Determine the [X, Y] coordinate at the center of the cell enclosing the given text.  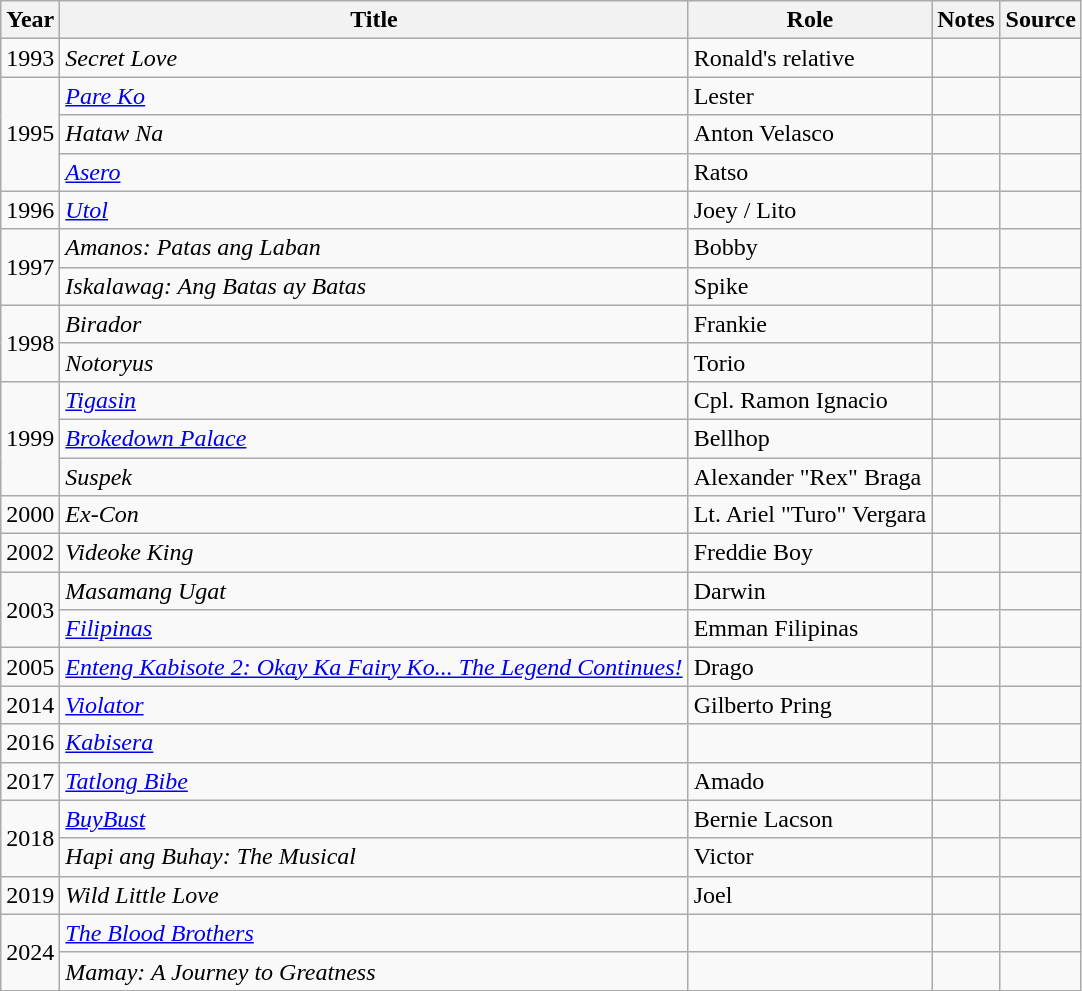
BuyBust [374, 819]
2018 [30, 838]
The Blood Brothers [374, 933]
Tigasin [374, 400]
1997 [30, 267]
Brokedown Palace [374, 438]
Role [810, 20]
Drago [810, 667]
Iskalawag: Ang Batas ay Batas [374, 286]
Anton Velasco [810, 134]
Frankie [810, 324]
Torio [810, 362]
Victor [810, 857]
Bobby [810, 248]
Notes [966, 20]
Bernie Lacson [810, 819]
Freddie Boy [810, 553]
Pare Ko [374, 96]
Masamang Ugat [374, 591]
2014 [30, 705]
1993 [30, 58]
Year [30, 20]
2019 [30, 895]
Violator [374, 705]
Joel [810, 895]
Amado [810, 781]
Lt. Ariel "Turo" Vergara [810, 515]
Wild Little Love [374, 895]
2017 [30, 781]
1996 [30, 210]
Ex-Con [374, 515]
Ronald's relative [810, 58]
Title [374, 20]
Birador [374, 324]
Lester [810, 96]
Suspek [374, 477]
2002 [30, 553]
Joey / Lito [810, 210]
Enteng Kabisote 2: Okay Ka Fairy Ko... The Legend Continues! [374, 667]
2016 [30, 743]
Source [1040, 20]
Tatlong Bibe [374, 781]
1998 [30, 343]
Hataw Na [374, 134]
Emman Filipinas [810, 629]
Secret Love [374, 58]
Ratso [810, 172]
Notoryus [374, 362]
2000 [30, 515]
Bellhop [810, 438]
Utol [374, 210]
Gilberto Pring [810, 705]
Filipinas [374, 629]
Kabisera [374, 743]
Amanos: Patas ang Laban [374, 248]
Hapi ang Buhay: The Musical [374, 857]
Alexander "Rex" Braga [810, 477]
Asero [374, 172]
1999 [30, 438]
Cpl. Ramon Ignacio [810, 400]
2003 [30, 610]
2005 [30, 667]
1995 [30, 134]
Videoke King [374, 553]
2024 [30, 952]
Spike [810, 286]
Mamay: A Journey to Greatness [374, 971]
Darwin [810, 591]
